Return the (X, Y) coordinate for the center point of the cell that contains the specified text.  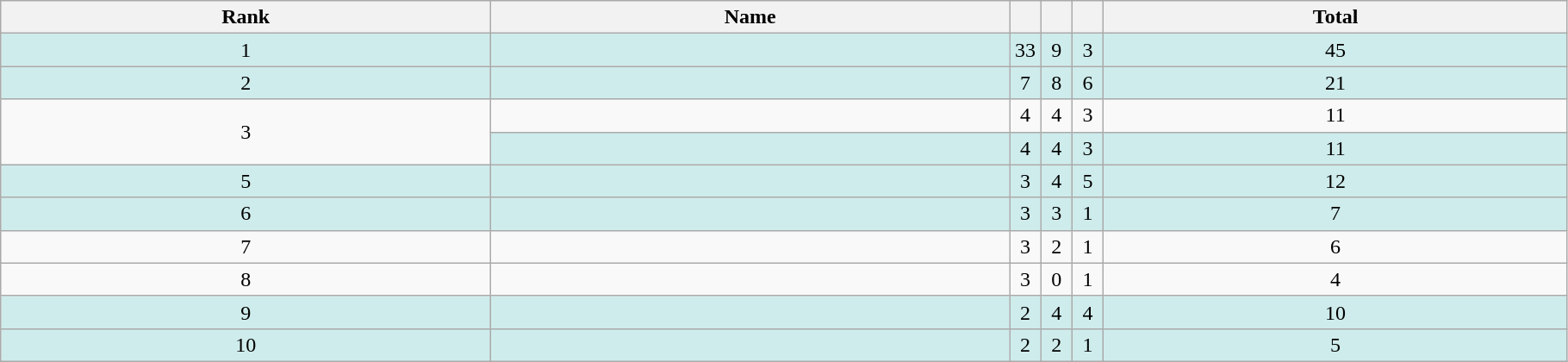
0 (1056, 279)
45 (1335, 50)
Rank (246, 17)
Name (750, 17)
33 (1025, 50)
12 (1335, 181)
Total (1335, 17)
21 (1335, 83)
